Return (X, Y) of the center of cell containing provided text 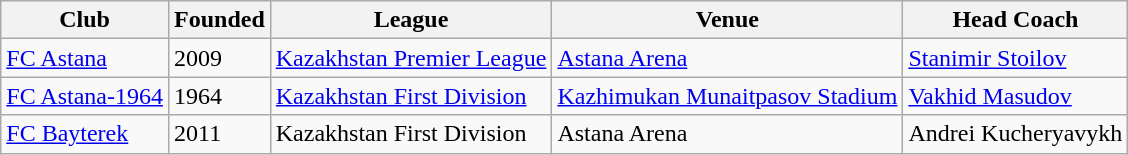
2011 (219, 134)
Andrei Kucheryavykh (1016, 134)
Vakhid Masudov (1016, 96)
Kazakhstan Premier League (411, 58)
FC Astana-1964 (85, 96)
2009 (219, 58)
Club (85, 20)
Kazhimukan Munaitpasov Stadium (728, 96)
League (411, 20)
Venue (728, 20)
1964 (219, 96)
FC Bayterek (85, 134)
Founded (219, 20)
Stanimir Stoilov (1016, 58)
Head Coach (1016, 20)
FC Astana (85, 58)
